For the text-containing cell, return its midpoint in (X, Y) coordinate format. 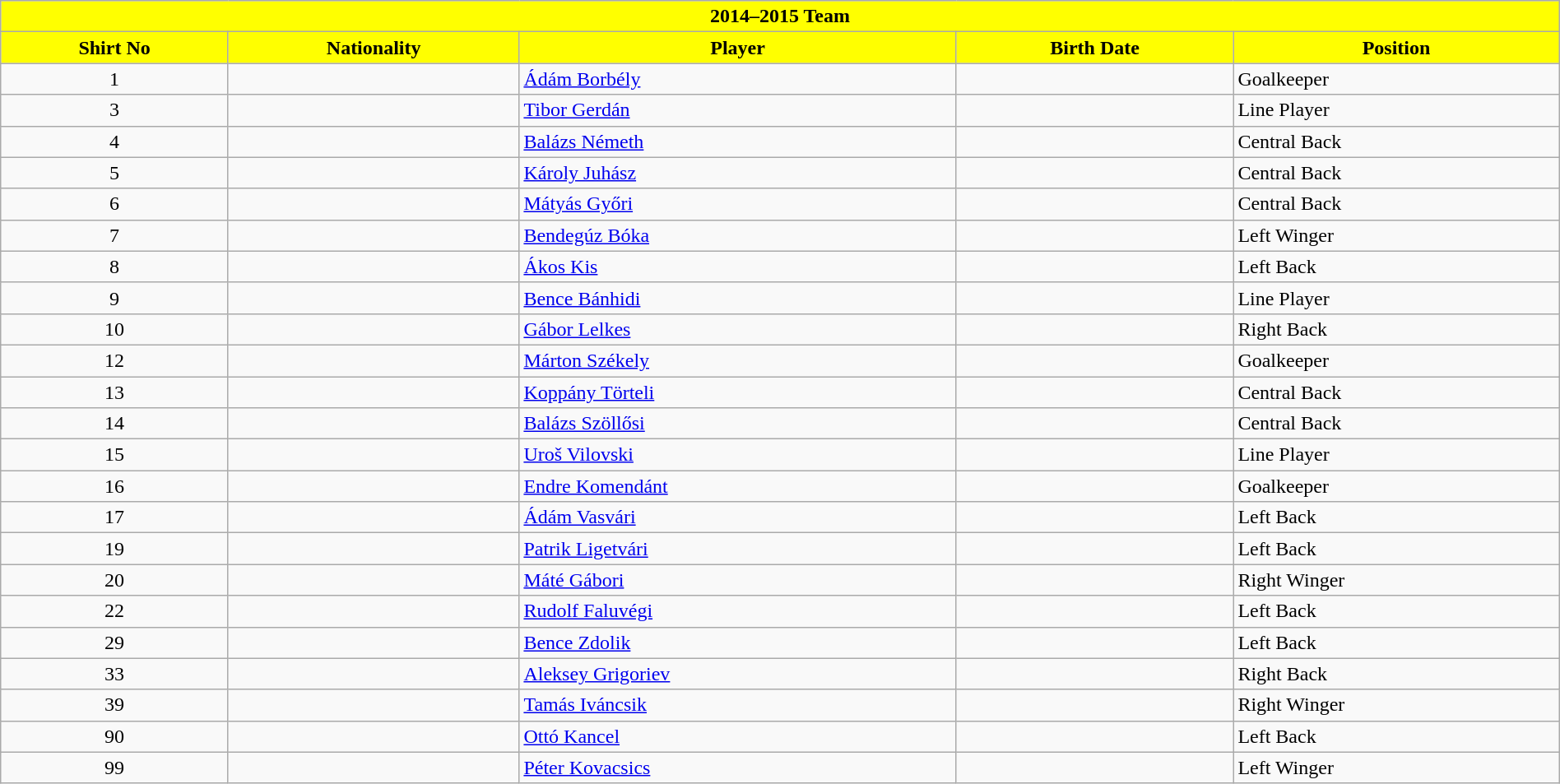
Gábor Lelkes (737, 329)
Bence Bánhidi (737, 298)
Márton Székely (737, 360)
99 (115, 768)
Balázs Németh (737, 141)
5 (115, 173)
Ádám Vasvári (737, 517)
Ádám Borbély (737, 79)
Patrik Ligetvári (737, 549)
Uroš Vilovski (737, 455)
12 (115, 360)
6 (115, 204)
2014–2015 Team (780, 16)
14 (115, 424)
19 (115, 549)
10 (115, 329)
Mátyás Győri (737, 204)
Bence Zdolik (737, 643)
20 (115, 580)
13 (115, 392)
90 (115, 736)
Birth Date (1094, 48)
Ákos Kis (737, 267)
Máté Gábori (737, 580)
22 (115, 611)
Péter Kovacsics (737, 768)
16 (115, 486)
Nationality (374, 48)
9 (115, 298)
29 (115, 643)
Tibor Gerdán (737, 110)
Balázs Szöllősi (737, 424)
17 (115, 517)
Endre Komendánt (737, 486)
7 (115, 235)
Shirt No (115, 48)
Bendegúz Bóka (737, 235)
Károly Juhász (737, 173)
15 (115, 455)
Position (1396, 48)
33 (115, 674)
Aleksey Grigoriev (737, 674)
8 (115, 267)
1 (115, 79)
Player (737, 48)
Tamás Iváncsik (737, 705)
Rudolf Faluvégi (737, 611)
Koppány Törteli (737, 392)
Ottó Kancel (737, 736)
3 (115, 110)
4 (115, 141)
39 (115, 705)
